Pinpoint the cell where the given text exists, returning its (x, y) midpoint coordinate. 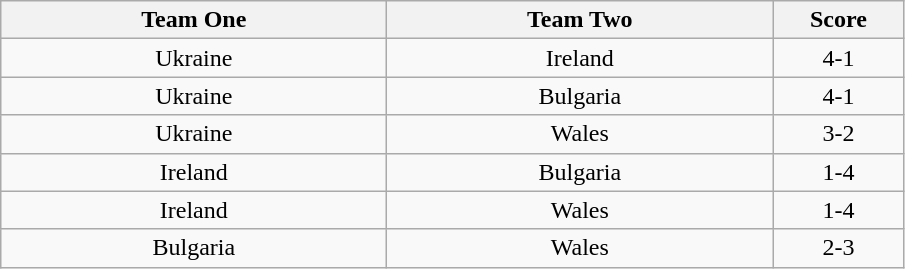
Team Two (580, 20)
2-3 (838, 248)
Team One (194, 20)
3-2 (838, 134)
Score (838, 20)
